Locate the cell with the specified text and output its [x, y] center coordinate. 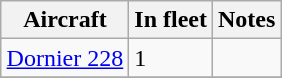
1 [171, 58]
Notes [247, 20]
In fleet [171, 20]
Aircraft [65, 20]
Dornier 228 [65, 58]
